Determine the [x, y] coordinate at the center of the cell enclosing the given text.  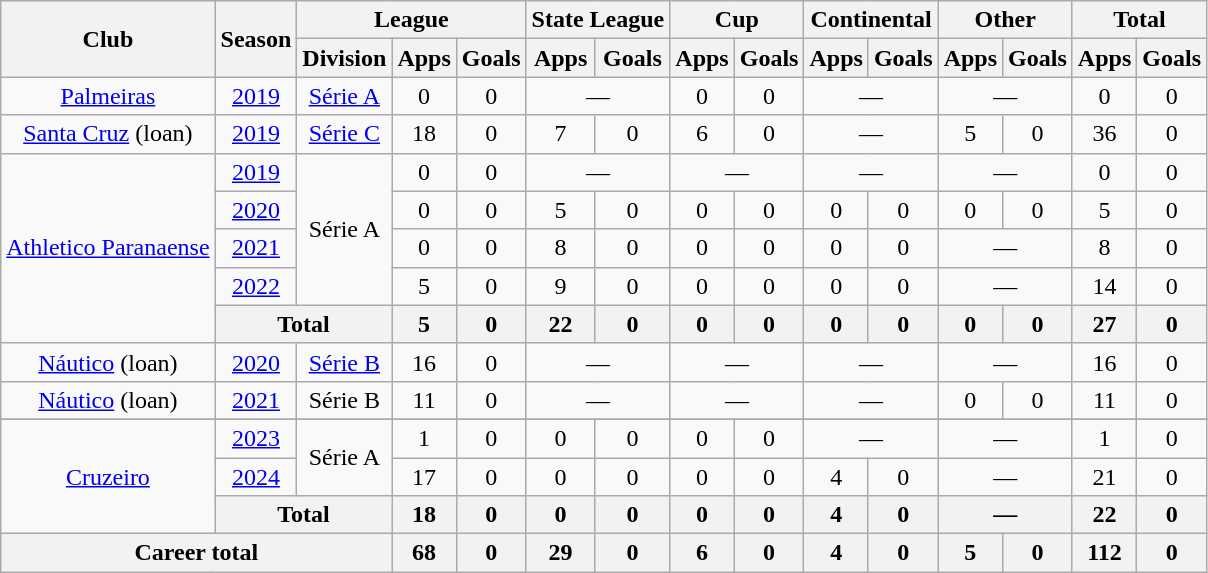
Série C [344, 134]
Other [1005, 20]
Cup [737, 20]
2022 [256, 286]
Continental [871, 20]
Club [108, 39]
29 [560, 553]
36 [1104, 134]
27 [1104, 324]
Athletico Paranaense [108, 248]
Career total [196, 553]
League [412, 20]
Season [256, 39]
Cruzeiro [108, 476]
2023 [256, 438]
2024 [256, 477]
Palmeiras [108, 96]
Santa Cruz (loan) [108, 134]
State League [598, 20]
14 [1104, 286]
21 [1104, 477]
112 [1104, 553]
17 [424, 477]
7 [560, 134]
9 [560, 286]
Division [344, 58]
68 [424, 553]
